Find where the given text appears and provide that cell's center as [x, y] coordinate. 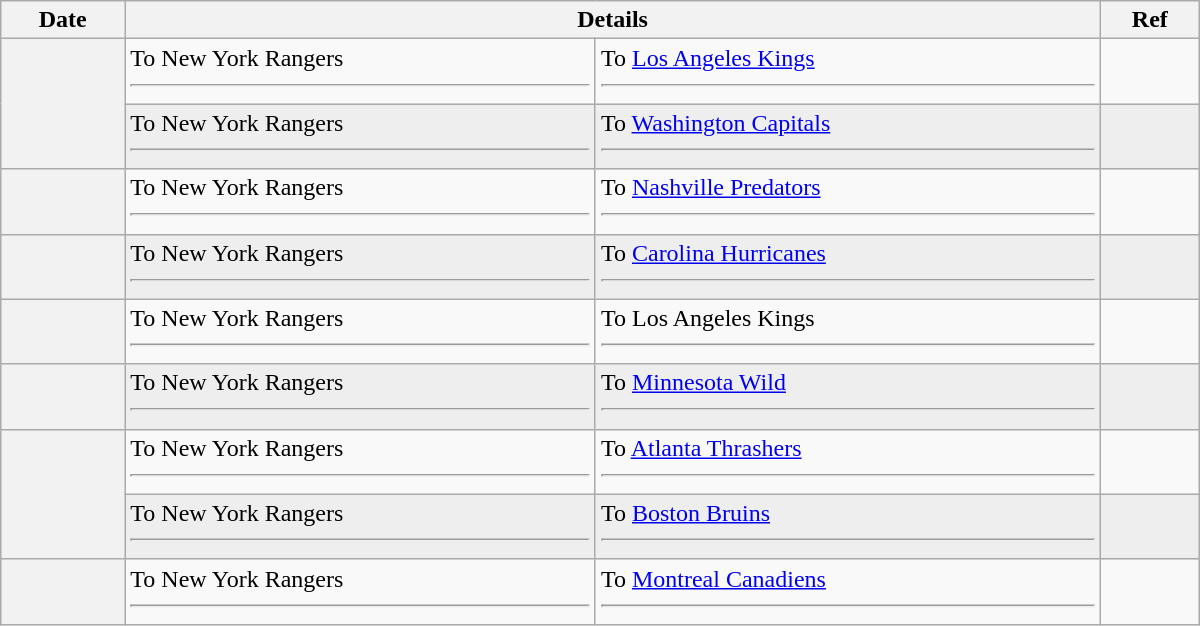
Ref [1150, 20]
To Minnesota Wild [848, 396]
To Montreal Canadiens [848, 592]
To Washington Capitals [848, 136]
Date [63, 20]
To Atlanta Thrashers [848, 462]
To Nashville Predators [848, 202]
To Boston Bruins [848, 526]
Details [613, 20]
To Carolina Hurricanes [848, 266]
